Provide the [X, Y] coordinate of the cell's center where the given text is located.  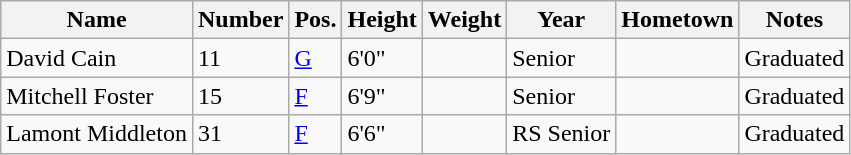
Number [240, 20]
6'0" [382, 58]
Year [562, 20]
Weight [464, 20]
Notes [794, 20]
Lamont Middleton [97, 134]
Name [97, 20]
G [316, 58]
Mitchell Foster [97, 96]
6'9" [382, 96]
Hometown [678, 20]
David Cain [97, 58]
11 [240, 58]
31 [240, 134]
Pos. [316, 20]
RS Senior [562, 134]
Height [382, 20]
15 [240, 96]
6'6" [382, 134]
